Detect which cell encompasses the target text, then output its (x, y) center coordinate. 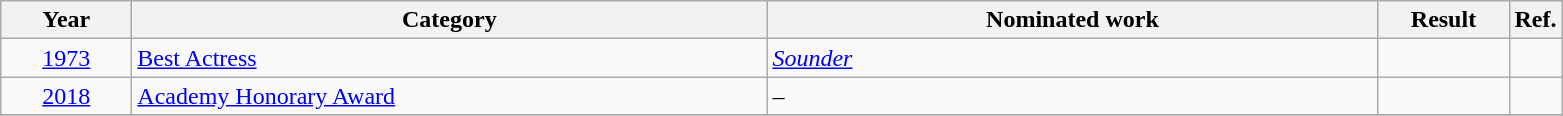
Nominated work (1072, 20)
Result (1444, 20)
Category (450, 20)
Best Actress (450, 58)
– (1072, 96)
1973 (66, 58)
Academy Honorary Award (450, 96)
Year (66, 20)
Sounder (1072, 58)
2018 (66, 96)
Ref. (1536, 20)
